Provide the (X, Y) coordinate of the cell's center where the given text is located.  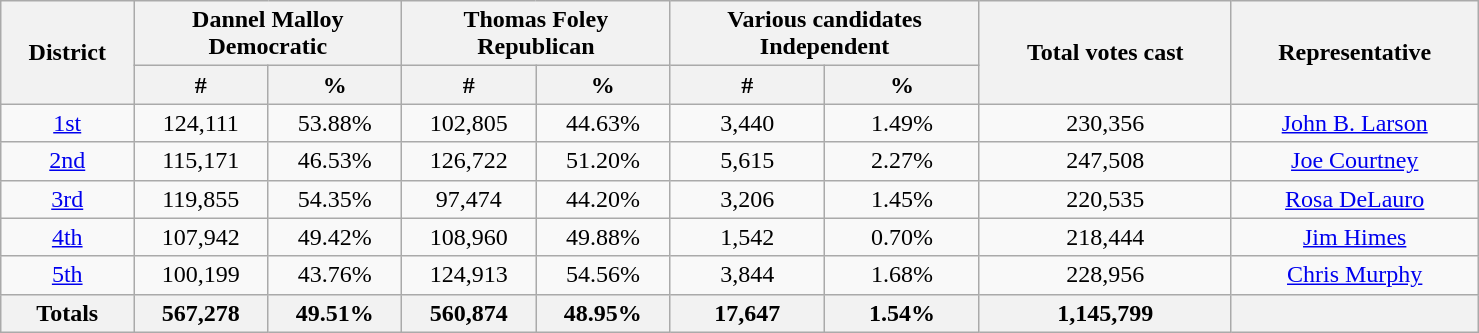
1.45% (902, 199)
Chris Murphy (1354, 275)
49.88% (603, 237)
2.27% (902, 161)
44.63% (603, 123)
230,356 (1105, 123)
218,444 (1105, 237)
228,956 (1105, 275)
43.76% (335, 275)
53.88% (335, 123)
108,960 (469, 237)
Various candidatesIndependent (824, 34)
District (68, 52)
48.95% (603, 313)
3rd (68, 199)
102,805 (469, 123)
126,722 (469, 161)
John B. Larson (1354, 123)
49.51% (335, 313)
560,874 (469, 313)
54.35% (335, 199)
247,508 (1105, 161)
124,111 (201, 123)
115,171 (201, 161)
Joe Courtney (1354, 161)
44.20% (603, 199)
4th (68, 237)
119,855 (201, 199)
5,615 (748, 161)
Totals (68, 313)
1,542 (748, 237)
0.70% (902, 237)
Jim Himes (1354, 237)
3,844 (748, 275)
107,942 (201, 237)
46.53% (335, 161)
1.68% (902, 275)
1.54% (902, 313)
124,913 (469, 275)
5th (68, 275)
Representative (1354, 52)
100,199 (201, 275)
1st (68, 123)
Total votes cast (1105, 52)
17,647 (748, 313)
1.49% (902, 123)
Thomas FoleyRepublican (536, 34)
567,278 (201, 313)
220,535 (1105, 199)
3,440 (748, 123)
51.20% (603, 161)
97,474 (469, 199)
2nd (68, 161)
Rosa DeLauro (1354, 199)
54.56% (603, 275)
Dannel MalloyDemocratic (268, 34)
49.42% (335, 237)
1,145,799 (1105, 313)
3,206 (748, 199)
